Scan for the cell matching the given text and deliver its [x, y] coordinate at center. 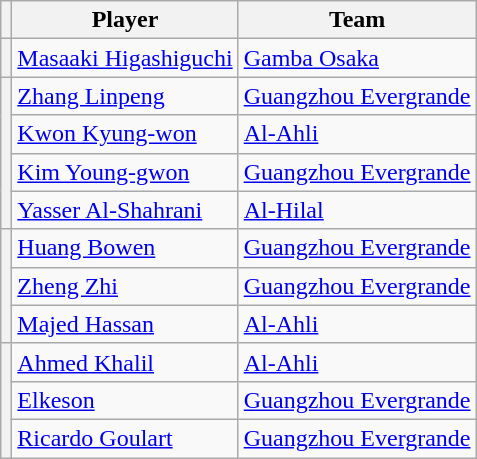
Team [357, 20]
Zheng Zhi [125, 286]
Ahmed Khalil [125, 362]
Majed Hassan [125, 324]
Kwon Kyung-won [125, 134]
Yasser Al-Shahrani [125, 210]
Ricardo Goulart [125, 438]
Al-Hilal [357, 210]
Kim Young-gwon [125, 172]
Zhang Linpeng [125, 96]
Huang Bowen [125, 248]
Masaaki Higashiguchi [125, 58]
Elkeson [125, 400]
Gamba Osaka [357, 58]
Player [125, 20]
